Detect which cell encompasses the target text, then output its (X, Y) center coordinate. 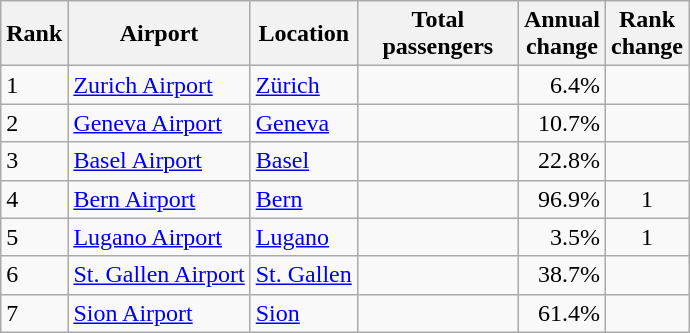
3 (34, 161)
2 (34, 123)
Sion (304, 313)
Annualchange (562, 34)
22.8% (562, 161)
Zürich (304, 85)
Basel Airport (159, 161)
96.9% (562, 199)
Airport (159, 34)
5 (34, 237)
Basel (304, 161)
Lugano (304, 237)
Rankchange (646, 34)
Rank (34, 34)
Geneva Airport (159, 123)
Totalpassengers (438, 34)
3.5% (562, 237)
St. Gallen Airport (159, 275)
6 (34, 275)
38.7% (562, 275)
4 (34, 199)
Location (304, 34)
Zurich Airport (159, 85)
10.7% (562, 123)
Geneva (304, 123)
61.4% (562, 313)
St. Gallen (304, 275)
6.4% (562, 85)
Bern (304, 199)
Sion Airport (159, 313)
Lugano Airport (159, 237)
7 (34, 313)
Bern Airport (159, 199)
